Search for the cell housing the specified text and yield its [x, y] center coordinate. 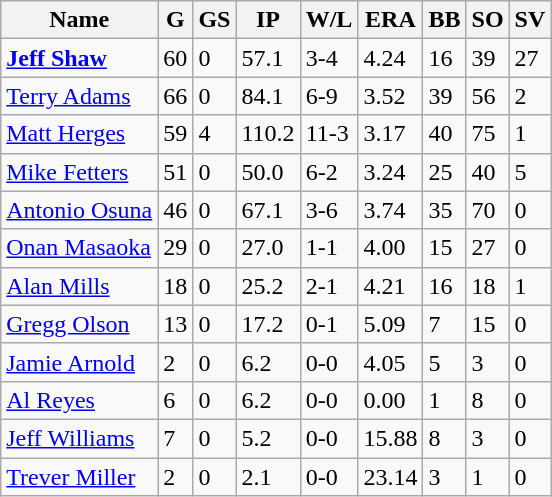
51 [176, 172]
Al Reyes [80, 400]
5.2 [268, 438]
Trever Miller [80, 477]
6-9 [329, 96]
Name [80, 20]
SO [488, 20]
GS [214, 20]
29 [176, 248]
84.1 [268, 96]
70 [488, 210]
25 [444, 172]
50.0 [268, 172]
13 [176, 324]
Alan Mills [80, 286]
66 [176, 96]
4 [214, 134]
3.74 [390, 210]
4.21 [390, 286]
67.1 [268, 210]
1-1 [329, 248]
23.14 [390, 477]
75 [488, 134]
W/L [329, 20]
60 [176, 58]
35 [444, 210]
3.24 [390, 172]
57.1 [268, 58]
2-1 [329, 286]
BB [444, 20]
59 [176, 134]
Gregg Olson [80, 324]
4.05 [390, 362]
3.17 [390, 134]
15.88 [390, 438]
11-3 [329, 134]
3-4 [329, 58]
46 [176, 210]
3.52 [390, 96]
25.2 [268, 286]
2.1 [268, 477]
4.24 [390, 58]
Jamie Arnold [80, 362]
0-1 [329, 324]
IP [268, 20]
Terry Adams [80, 96]
5.09 [390, 324]
27.0 [268, 248]
6 [176, 400]
SV [530, 20]
4.00 [390, 248]
6-2 [329, 172]
Onan Masaoka [80, 248]
Jeff Williams [80, 438]
110.2 [268, 134]
0.00 [390, 400]
Antonio Osuna [80, 210]
G [176, 20]
Matt Herges [80, 134]
Mike Fetters [80, 172]
17.2 [268, 324]
3-6 [329, 210]
56 [488, 96]
ERA [390, 20]
Jeff Shaw [80, 58]
